Locate the cell with the specified text and output its [X, Y] center coordinate. 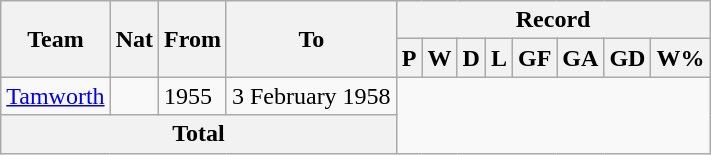
P [409, 58]
1955 [193, 96]
W% [680, 58]
3 February 1958 [311, 96]
Tamworth [56, 96]
GD [628, 58]
Nat [134, 39]
To [311, 39]
W [440, 58]
GA [580, 58]
GF [534, 58]
Total [198, 134]
From [193, 39]
Record [553, 20]
Team [56, 39]
L [498, 58]
D [471, 58]
